Scan for the cell matching the given text and deliver its (x, y) coordinate at center. 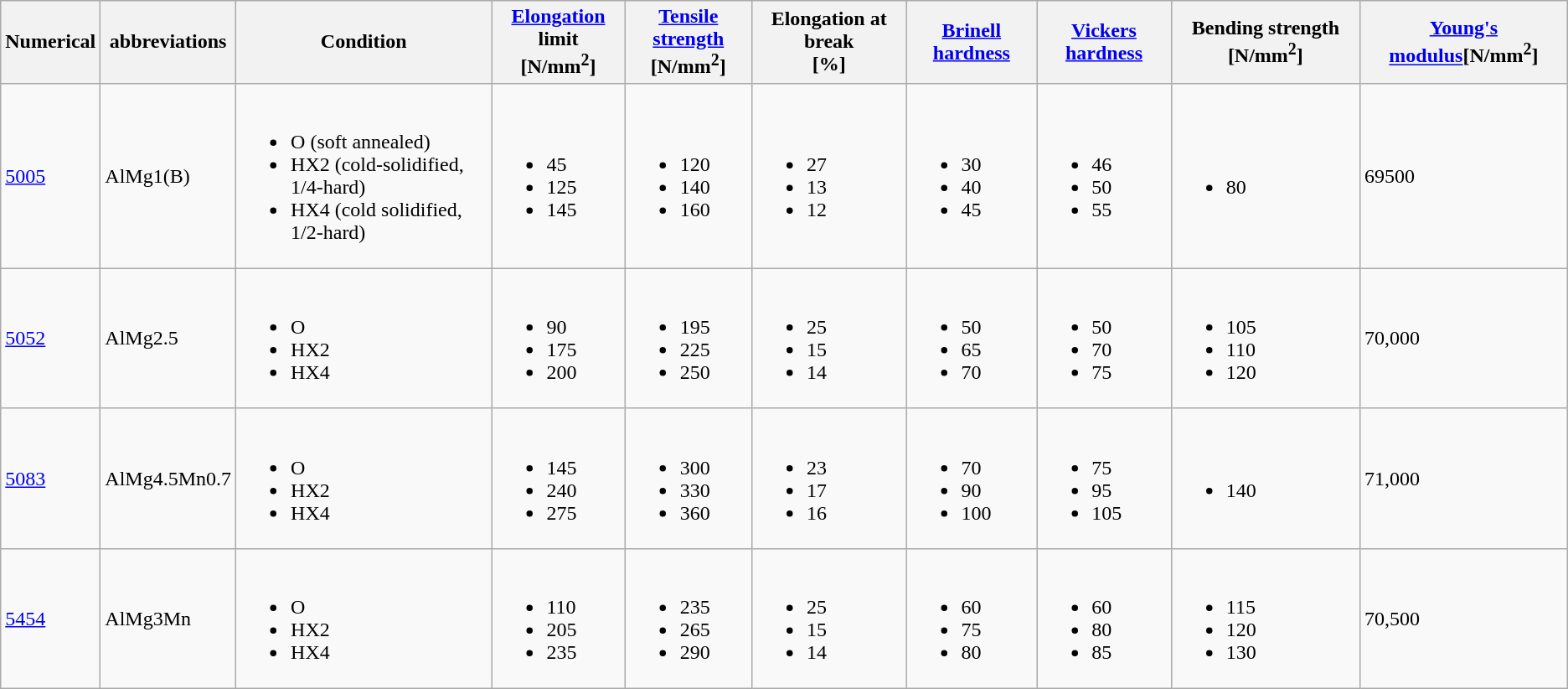
607580 (972, 619)
271312 (828, 176)
145240275 (558, 478)
7595105 (1104, 478)
O (soft annealed)HX2 (cold-solidified, 1/4-hard)HX4 (cold solidified, 1/2-hard) (364, 176)
195225250 (689, 339)
7090100 (972, 478)
70,000 (1463, 339)
5454 (50, 619)
Brinell hardness (972, 42)
Elongation limit[N/mm2] (558, 42)
69500 (1463, 176)
Bending strength [N/mm2] (1265, 42)
507075 (1104, 339)
Condition (364, 42)
90175200 (558, 339)
5052 (50, 339)
70,500 (1463, 619)
abbreviations (168, 42)
AlMg4.5Mn0.7 (168, 478)
5005 (50, 176)
Vickers hardness (1104, 42)
5083 (50, 478)
80 (1265, 176)
120140160 (689, 176)
71,000 (1463, 478)
235265290 (689, 619)
Young's modulus[N/mm2] (1463, 42)
231716 (828, 478)
AlMg1(B) (168, 176)
45125145 (558, 176)
465055 (1104, 176)
140 (1265, 478)
300330360 (689, 478)
105110120 (1265, 339)
608085 (1104, 619)
506570 (972, 339)
AlMg2.5 (168, 339)
Tensile strength[N/mm2] (689, 42)
110205235 (558, 619)
Numerical (50, 42)
AlMg3Mn (168, 619)
115120130 (1265, 619)
Elongation at break[%] (828, 42)
304045 (972, 176)
